Find where the given text appears and provide that cell's center as [X, Y] coordinate. 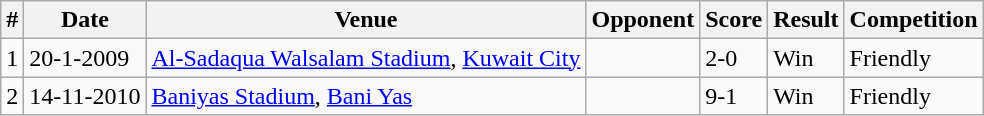
Result [806, 20]
Opponent [643, 20]
Date [85, 20]
9-1 [734, 96]
14-11-2010 [85, 96]
# [12, 20]
Competition [914, 20]
Al-Sadaqua Walsalam Stadium, Kuwait City [366, 58]
1 [12, 58]
2 [12, 96]
Venue [366, 20]
Score [734, 20]
Baniyas Stadium, Bani Yas [366, 96]
2-0 [734, 58]
20-1-2009 [85, 58]
